Return the [x, y] coordinate for the center point of the cell that contains the specified text.  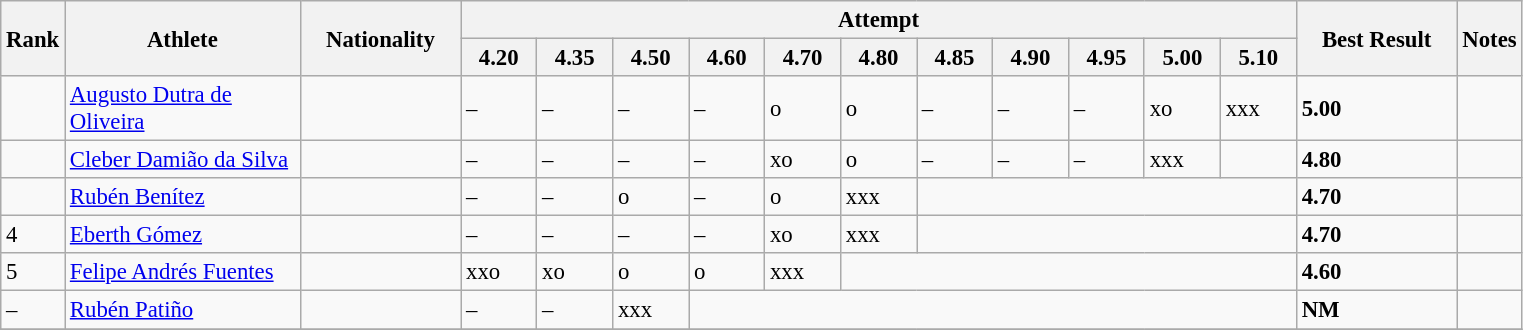
4.35 [575, 58]
xxo [499, 273]
Attempt [879, 20]
Notes [1490, 38]
4 [33, 235]
Rank [33, 38]
Nationality [380, 38]
4.85 [954, 58]
NM [1376, 310]
Cleber Damião da Silva [183, 160]
Rubén Benítez [183, 197]
Eberth Gómez [183, 235]
Augusto Dutra de Oliveira [183, 108]
Rubén Patiño [183, 310]
4.50 [651, 58]
Best Result [1376, 38]
4.95 [1106, 58]
5.10 [1258, 58]
Felipe Andrés Fuentes [183, 273]
5 [33, 273]
4.90 [1030, 58]
4.20 [499, 58]
Athlete [183, 38]
